Scan for the cell matching the given text and deliver its (x, y) coordinate at center. 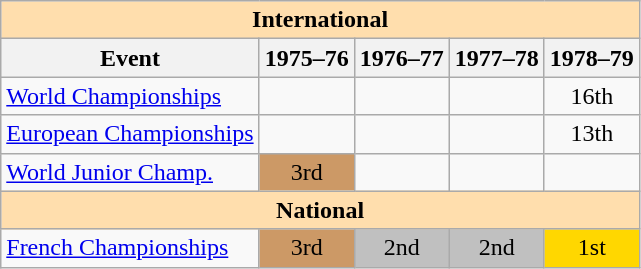
Event (130, 58)
16th (592, 96)
1978–79 (592, 58)
1st (592, 248)
13th (592, 134)
1976–77 (402, 58)
French Championships (130, 248)
World Championships (130, 96)
World Junior Champ. (130, 172)
National (320, 210)
1977–78 (496, 58)
1975–76 (306, 58)
International (320, 20)
European Championships (130, 134)
